Output the [x, y] coordinate of the center of the cell containing the given text.  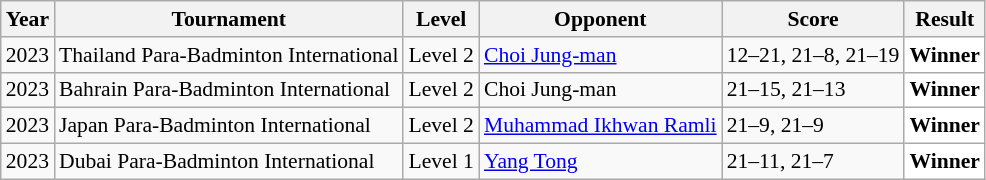
Opponent [600, 19]
Dubai Para-Badminton International [228, 162]
Level 1 [440, 162]
Thailand Para-Badminton International [228, 55]
Result [944, 19]
12–21, 21–8, 21–19 [814, 55]
Tournament [228, 19]
21–11, 21–7 [814, 162]
Bahrain Para-Badminton International [228, 90]
Level [440, 19]
Score [814, 19]
Yang Tong [600, 162]
Year [28, 19]
Muhammad Ikhwan Ramli [600, 126]
21–15, 21–13 [814, 90]
21–9, 21–9 [814, 126]
Japan Para-Badminton International [228, 126]
